Find where the given text appears and provide that cell's center as [X, Y] coordinate. 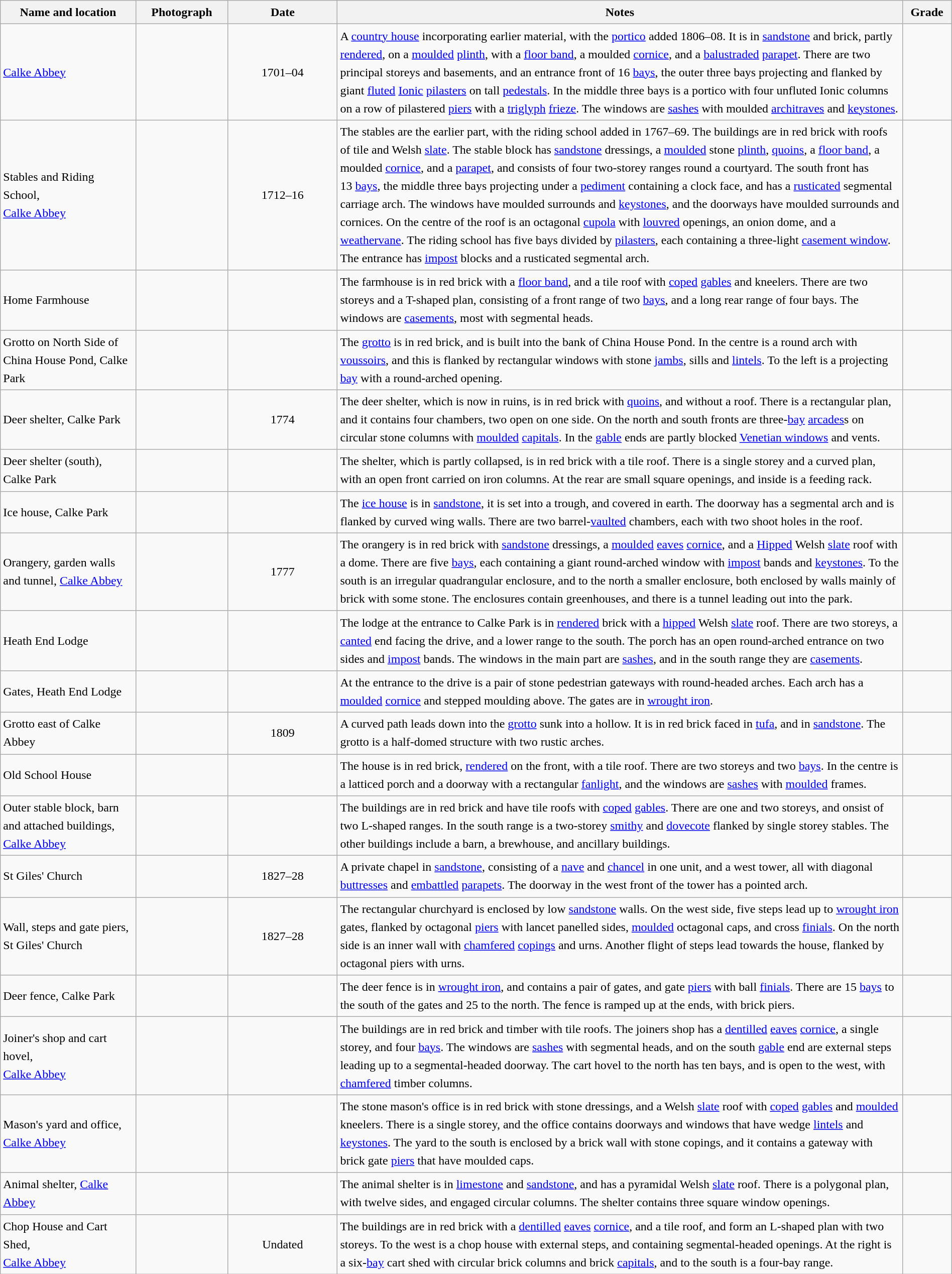
Animal shelter, Calke Abbey [68, 1193]
Name and location [68, 12]
Deer fence, Calke Park [68, 996]
Deer shelter, Calke Park [68, 420]
Home Farmhouse [68, 300]
1701–04 [283, 72]
Joiner's shop and cart hovel,Calke Abbey [68, 1056]
1712–16 [283, 195]
Mason's yard and office,Calke Abbey [68, 1134]
Grotto east of Calke Abbey [68, 733]
Notes [620, 12]
Orangery, garden walls and tunnel, Calke Abbey [68, 571]
St Giles' Church [68, 877]
Grade [927, 12]
Outer stable block, barn and attached buildings, Calke Abbey [68, 826]
Chop House and Cart Shed,Calke Abbey [68, 1244]
Date [283, 12]
Heath End Lodge [68, 641]
1809 [283, 733]
Undated [283, 1244]
Ice house, Calke Park [68, 512]
Calke Abbey [68, 72]
Grotto on North Side of China House Pond, Calke Park [68, 360]
1777 [283, 571]
Wall, steps and gate piers,St Giles' Church [68, 936]
Old School House [68, 775]
Deer shelter (south), Calke Park [68, 470]
1774 [283, 420]
Photograph [182, 12]
Gates, Heath End Lodge [68, 691]
Stables and Riding School,Calke Abbey [68, 195]
